Determine the (x, y) coordinate at the center of the cell enclosing the given text.  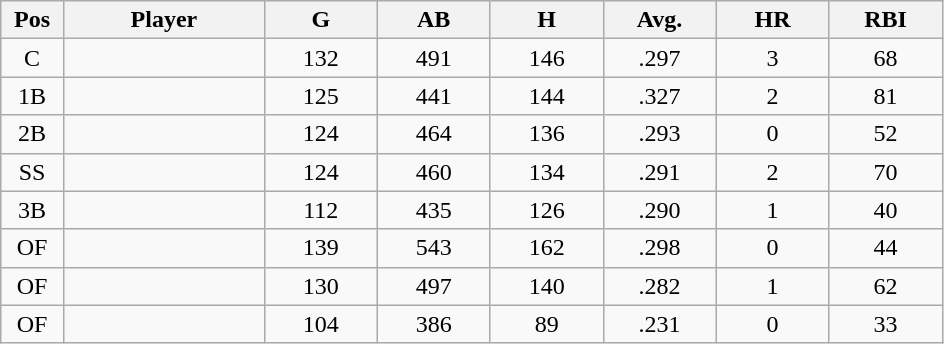
.293 (660, 134)
.298 (660, 248)
146 (546, 58)
1B (32, 96)
.231 (660, 324)
491 (434, 58)
Avg. (660, 20)
68 (886, 58)
139 (320, 248)
132 (320, 58)
40 (886, 210)
130 (320, 286)
G (320, 20)
386 (434, 324)
.290 (660, 210)
.297 (660, 58)
435 (434, 210)
2B (32, 134)
126 (546, 210)
3 (772, 58)
SS (32, 172)
AB (434, 20)
33 (886, 324)
136 (546, 134)
543 (434, 248)
Player (164, 20)
.327 (660, 96)
144 (546, 96)
162 (546, 248)
H (546, 20)
52 (886, 134)
81 (886, 96)
C (32, 58)
Pos (32, 20)
460 (434, 172)
441 (434, 96)
62 (886, 286)
.282 (660, 286)
125 (320, 96)
3B (32, 210)
497 (434, 286)
104 (320, 324)
464 (434, 134)
140 (546, 286)
.291 (660, 172)
HR (772, 20)
44 (886, 248)
112 (320, 210)
89 (546, 324)
70 (886, 172)
134 (546, 172)
RBI (886, 20)
